Locate the cell with the specified text and output its [X, Y] center coordinate. 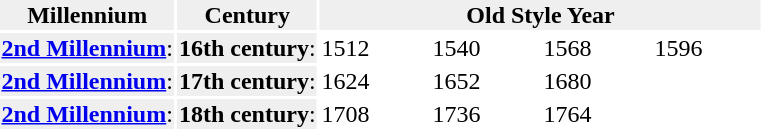
1512 [374, 48]
Century [247, 15]
1540 [485, 48]
1652 [485, 81]
17th century: [247, 81]
1568 [596, 48]
18th century: [247, 114]
16th century: [247, 48]
1708 [374, 114]
1764 [596, 114]
1624 [374, 81]
1680 [596, 81]
Old Style Year [540, 15]
Millennium [87, 15]
1736 [485, 114]
1596 [707, 48]
